Capture the cell that displays the provided text and extract its [x, y] central coordinate. 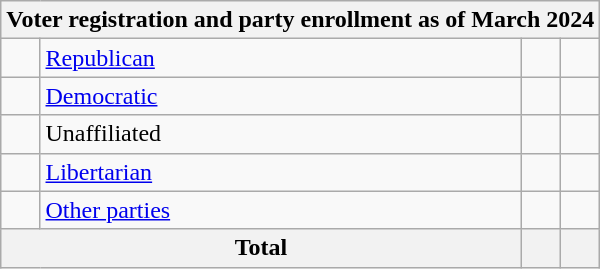
Other parties [280, 210]
Voter registration and party enrollment as of March 2024 [300, 20]
Libertarian [280, 172]
Total [262, 248]
Democratic [280, 96]
Unaffiliated [280, 134]
Republican [280, 58]
